From the cell containing the given text, extract its center point as (x, y) coordinate. 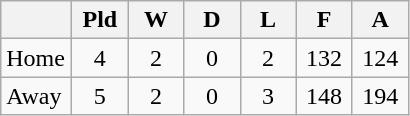
L (268, 20)
Away (36, 96)
3 (268, 96)
4 (100, 58)
A (380, 20)
124 (380, 58)
Pld (100, 20)
132 (324, 58)
Home (36, 58)
W (156, 20)
194 (380, 96)
F (324, 20)
D (212, 20)
5 (100, 96)
148 (324, 96)
